Return the (X, Y) coordinate for the center point of the cell that contains the specified text.  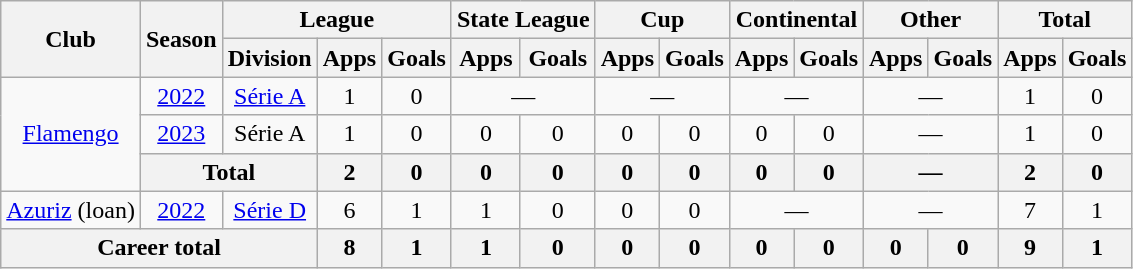
League (336, 20)
Série D (270, 210)
Azuriz (loan) (71, 210)
6 (349, 210)
Other (931, 20)
2023 (181, 134)
Club (71, 39)
9 (1030, 248)
Season (181, 39)
State League (523, 20)
Continental (796, 20)
Division (270, 58)
7 (1030, 210)
8 (349, 248)
Cup (662, 20)
Career total (159, 248)
Flamengo (71, 134)
